Capture the cell that displays the provided text and extract its (x, y) central coordinate. 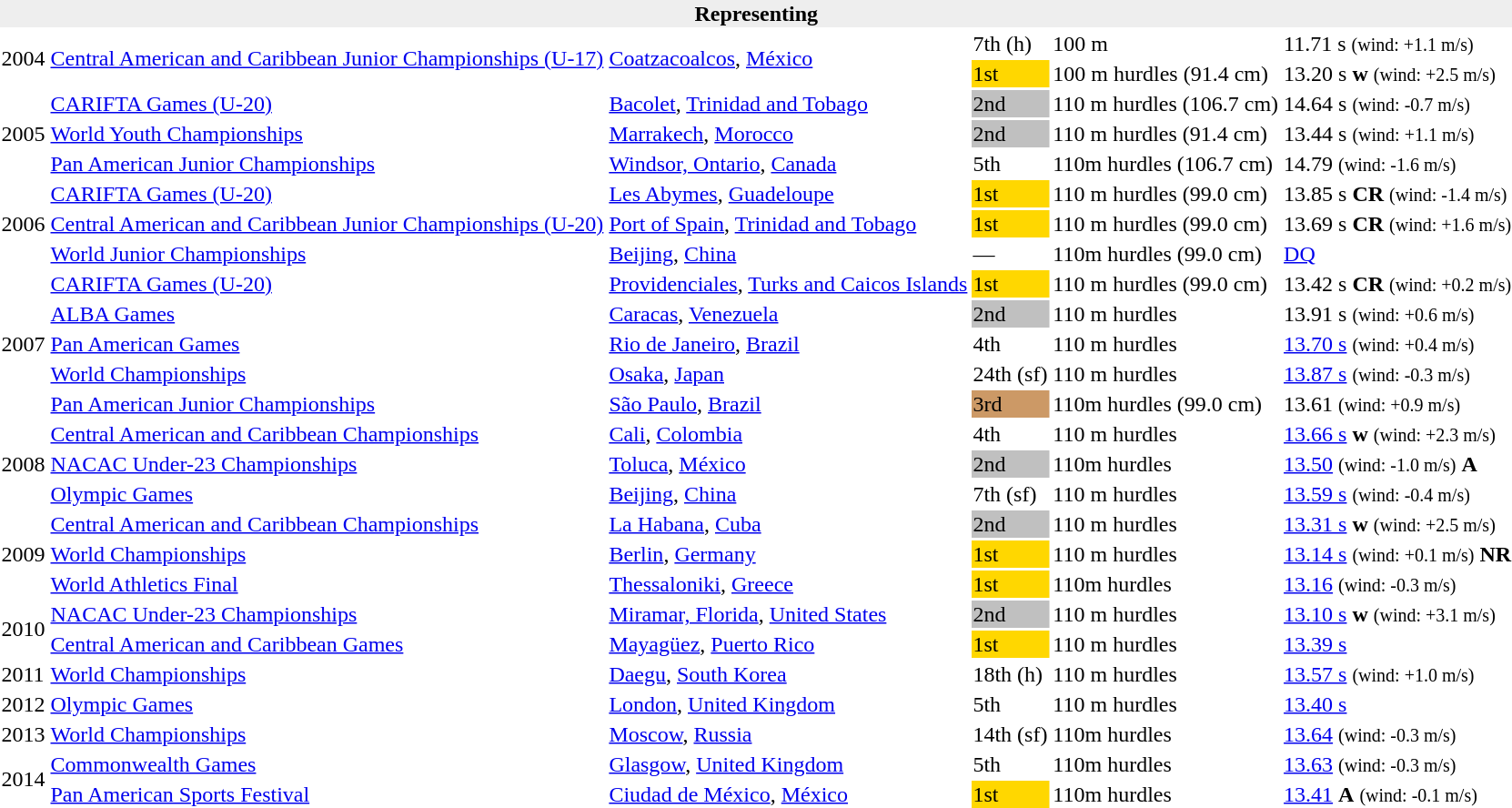
2005 (24, 134)
Commonwealth Games (328, 764)
2014 (24, 779)
Caracas, Venezuela (788, 314)
2007 (24, 344)
2010 (24, 630)
18th (h) (1010, 674)
São Paulo, Brazil (788, 404)
Glasgow, United Kingdom (788, 764)
ALBA Games (328, 314)
Ciudad de México, México (788, 794)
2012 (24, 704)
Osaka, Japan (788, 374)
Rio de Janeiro, Brazil (788, 344)
2009 (24, 554)
Les Abymes, Guadeloupe (788, 194)
Coatzacoalcos, México (788, 58)
7th (sf) (1010, 494)
100 m (1166, 44)
London, United Kingdom (788, 704)
Thessaloniki, Greece (788, 584)
24th (sf) (1010, 374)
Berlin, Germany (788, 554)
Pan American Games (328, 344)
Pan American Sports Festival (328, 794)
100 m hurdles (91.4 cm) (1166, 74)
2008 (24, 464)
La Habana, Cuba (788, 524)
World Youth Championships (328, 134)
2004 (24, 58)
2013 (24, 734)
Marrakech, Morocco (788, 134)
3rd (1010, 404)
World Junior Championships (328, 254)
Central American and Caribbean Games (328, 644)
Central American and Caribbean Junior Championships (U-17) (328, 58)
— (1010, 254)
Moscow, Russia (788, 734)
2006 (24, 224)
Windsor, Ontario, Canada (788, 164)
Providenciales, Turks and Caicos Islands (788, 284)
Miramar, Florida, United States (788, 614)
Port of Spain, Trinidad and Tobago (788, 224)
110 m hurdles (106.7 cm) (1166, 104)
Central American and Caribbean Junior Championships (U-20) (328, 224)
110m hurdles (106.7 cm) (1166, 164)
Toluca, México (788, 464)
Daegu, South Korea (788, 674)
14th (sf) (1010, 734)
Mayagüez, Puerto Rico (788, 644)
Bacolet, Trinidad and Tobago (788, 104)
2011 (24, 674)
110 m hurdles (91.4 cm) (1166, 134)
World Athletics Final (328, 584)
7th (h) (1010, 44)
Cali, Colombia (788, 434)
